Locate the cell with the specified text and output its [X, Y] center coordinate. 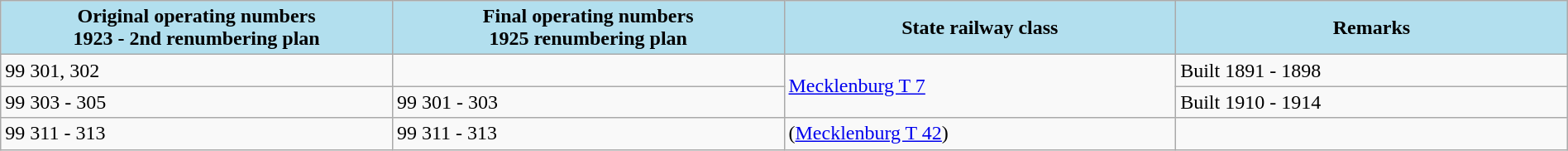
99 301 - 303 [588, 102]
Built 1910 - 1914 [1372, 102]
State railway class [980, 28]
Final operating numbers 1925 renumbering plan [588, 28]
Mecklenburg T 7 [980, 86]
99 303 - 305 [197, 102]
Built 1891 - 1898 [1372, 71]
(Mecklenburg T 42) [980, 134]
Remarks [1372, 28]
Original operating numbers 1923 - 2nd renumbering plan [197, 28]
99 301, 302 [197, 71]
